Capture the cell that displays the provided text and extract its [X, Y] central coordinate. 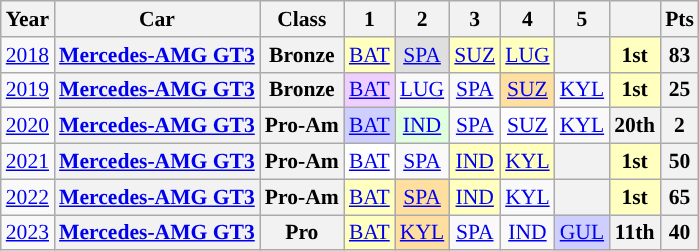
2019 [28, 90]
11th [634, 233]
1 [370, 19]
65 [680, 197]
Year [28, 19]
25 [680, 90]
5 [582, 19]
4 [527, 19]
Class [302, 19]
GUL [582, 233]
2021 [28, 162]
2018 [28, 55]
Pro [302, 233]
50 [680, 162]
3 [474, 19]
20th [634, 126]
2023 [28, 233]
40 [680, 233]
83 [680, 55]
Car [157, 19]
2020 [28, 126]
2022 [28, 197]
Pts [680, 19]
